Return (x, y) of the center of cell containing provided text 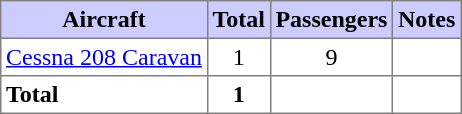
Passengers (331, 20)
Notes (427, 20)
Aircraft (104, 20)
9 (331, 57)
Cessna 208 Caravan (104, 57)
